For the text-containing cell, return its midpoint in [X, Y] coordinate format. 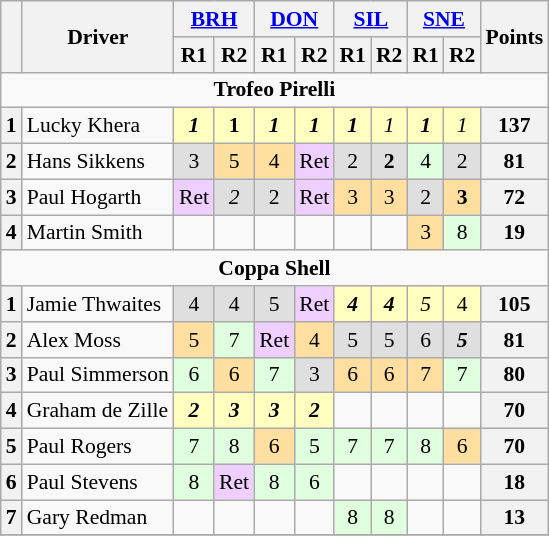
Lucky Khera [98, 126]
19 [514, 233]
Graham de Zille [98, 411]
137 [514, 126]
BRH [214, 19]
Paul Stevens [98, 482]
80 [514, 375]
13 [514, 518]
105 [514, 304]
Paul Hogarth [98, 197]
Martin Smith [98, 233]
Points [514, 36]
Alex Moss [98, 340]
Paul Rogers [98, 447]
DON [294, 19]
Trofeo Pirelli [274, 90]
72 [514, 197]
Hans Sikkens [98, 162]
Jamie Thwaites [98, 304]
Coppa Shell [274, 269]
18 [514, 482]
Driver [98, 36]
Gary Redman [98, 518]
Paul Simmerson [98, 375]
SNE [444, 19]
SIL [370, 19]
